Search for the cell housing the specified text and yield its (x, y) center coordinate. 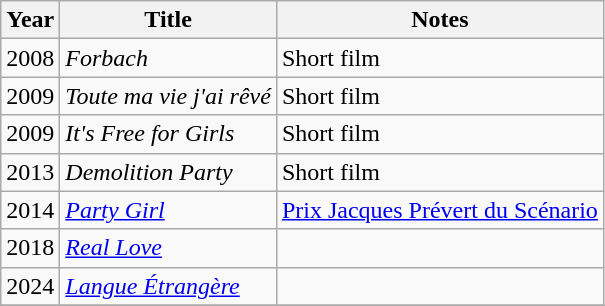
Notes (440, 20)
2013 (30, 172)
2018 (30, 248)
Forbach (168, 58)
It's Free for Girls (168, 134)
2024 (30, 286)
Prix Jacques Prévert du Scénario (440, 210)
Langue Étrangère (168, 286)
Demolition Party (168, 172)
Toute ma vie j'ai rêvé (168, 96)
Title (168, 20)
Party Girl (168, 210)
Year (30, 20)
2008 (30, 58)
2014 (30, 210)
Real Love (168, 248)
